Locate the cell with the specified text and output its (X, Y) center coordinate. 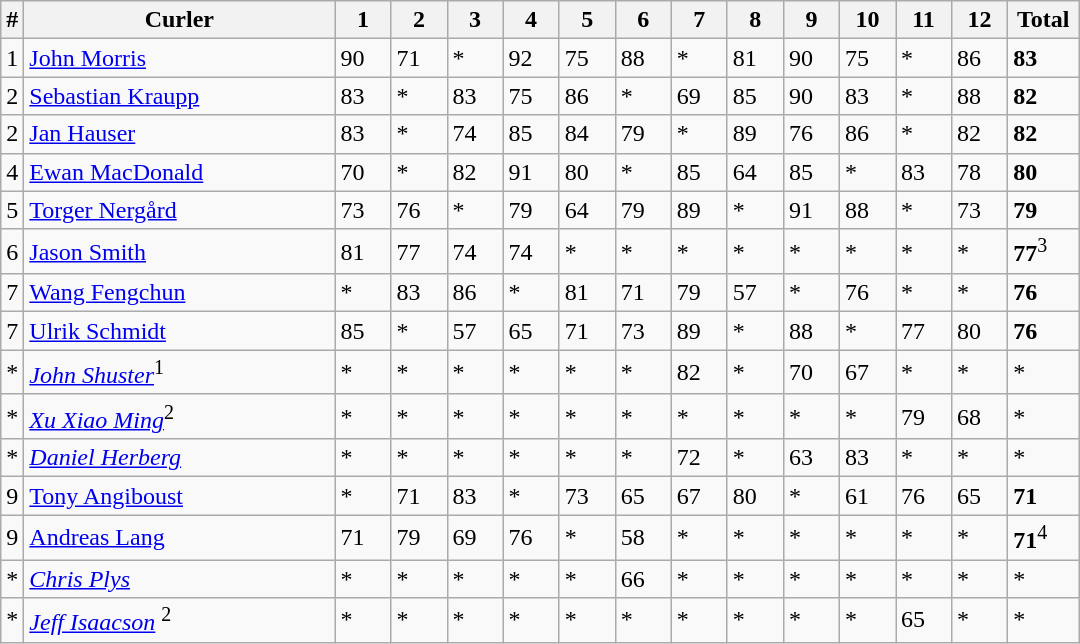
773 (1044, 252)
3 (475, 20)
Andreas Lang (180, 538)
84 (587, 134)
Tony Angiboust (180, 496)
Ewan MacDonald (180, 172)
68 (980, 416)
61 (867, 496)
66 (643, 579)
Daniel Herberg (180, 458)
Sebastian Kraupp (180, 96)
John Morris (180, 58)
10 (867, 20)
11 (924, 20)
Total (1044, 20)
John Shuster1 (180, 372)
Jan Hauser (180, 134)
Jeff Isaacson 2 (180, 620)
12 (980, 20)
Chris Plys (180, 579)
Curler (180, 20)
63 (811, 458)
58 (643, 538)
Ulrik Schmidt (180, 331)
78 (980, 172)
Jason Smith (180, 252)
Xu Xiao Ming2 (180, 416)
72 (699, 458)
92 (531, 58)
# (12, 20)
Wang Fengchun (180, 293)
714 (1044, 538)
8 (755, 20)
Torger Nergård (180, 210)
